Locate the cell with the specified text and output its [X, Y] center coordinate. 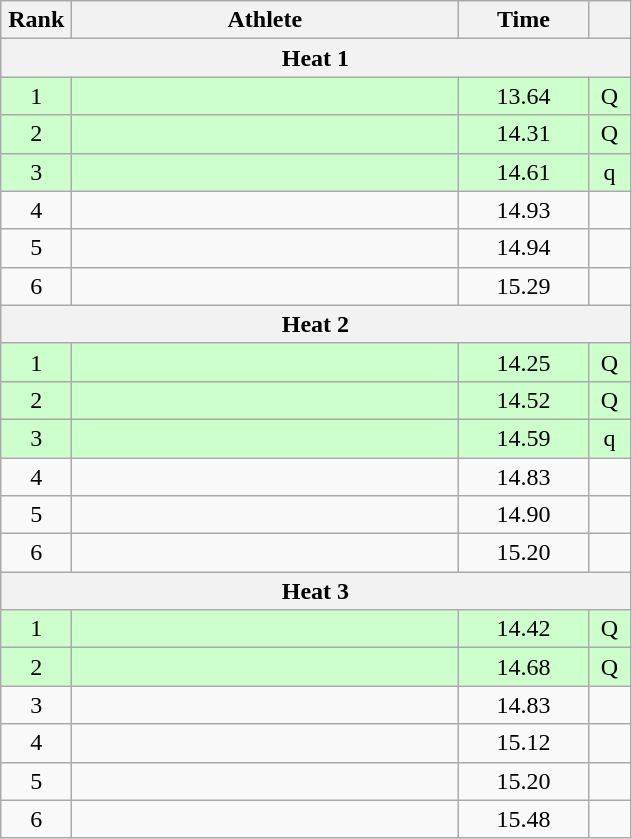
Time [524, 20]
Heat 3 [316, 591]
14.31 [524, 134]
14.94 [524, 248]
15.29 [524, 286]
14.93 [524, 210]
15.12 [524, 743]
Heat 1 [316, 58]
14.59 [524, 438]
14.52 [524, 400]
13.64 [524, 96]
14.25 [524, 362]
14.61 [524, 172]
Athlete [265, 20]
15.48 [524, 819]
Rank [36, 20]
Heat 2 [316, 324]
14.42 [524, 629]
14.90 [524, 515]
14.68 [524, 667]
